Determine the (X, Y) coordinate at the center of the cell enclosing the given text.  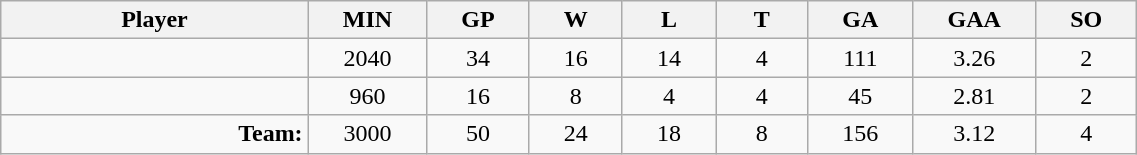
45 (860, 96)
960 (368, 96)
GP (478, 20)
156 (860, 134)
T (762, 20)
Player (154, 20)
3.12 (974, 134)
2.81 (974, 96)
24 (576, 134)
3000 (368, 134)
34 (478, 58)
Team: (154, 134)
GAA (974, 20)
SO (1086, 20)
50 (478, 134)
111 (860, 58)
GA (860, 20)
W (576, 20)
14 (668, 58)
L (668, 20)
MIN (368, 20)
2040 (368, 58)
18 (668, 134)
3.26 (974, 58)
